Extract the [X, Y] coordinate from the center of the cell holding the provided text.  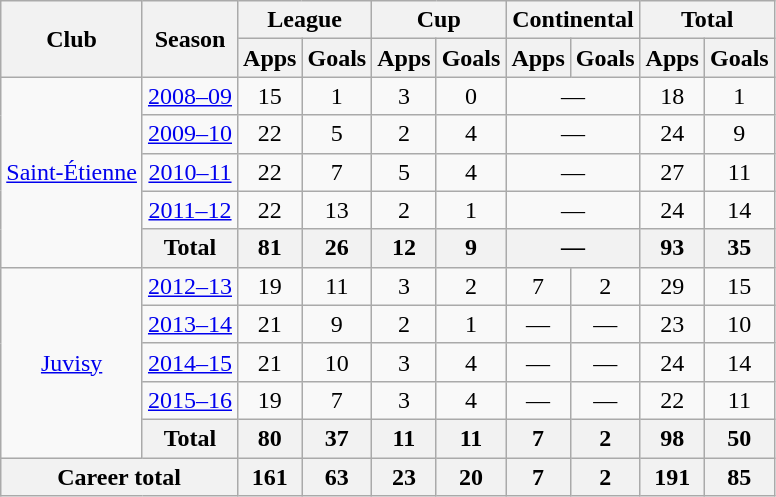
12 [404, 248]
League [305, 20]
63 [337, 477]
80 [270, 438]
Continental [573, 20]
191 [672, 477]
20 [471, 477]
2010–11 [190, 172]
Juvisy [72, 362]
2008–09 [190, 96]
Club [72, 39]
85 [739, 477]
Saint-Étienne [72, 172]
Career total [120, 477]
2013–14 [190, 324]
13 [337, 210]
29 [672, 286]
93 [672, 248]
81 [270, 248]
2009–10 [190, 134]
2015–16 [190, 400]
27 [672, 172]
2014–15 [190, 362]
35 [739, 248]
Cup [439, 20]
2012–13 [190, 286]
0 [471, 96]
98 [672, 438]
18 [672, 96]
Season [190, 39]
26 [337, 248]
161 [270, 477]
37 [337, 438]
50 [739, 438]
2011–12 [190, 210]
